Locate the cell with the specified text and output its (X, Y) center coordinate. 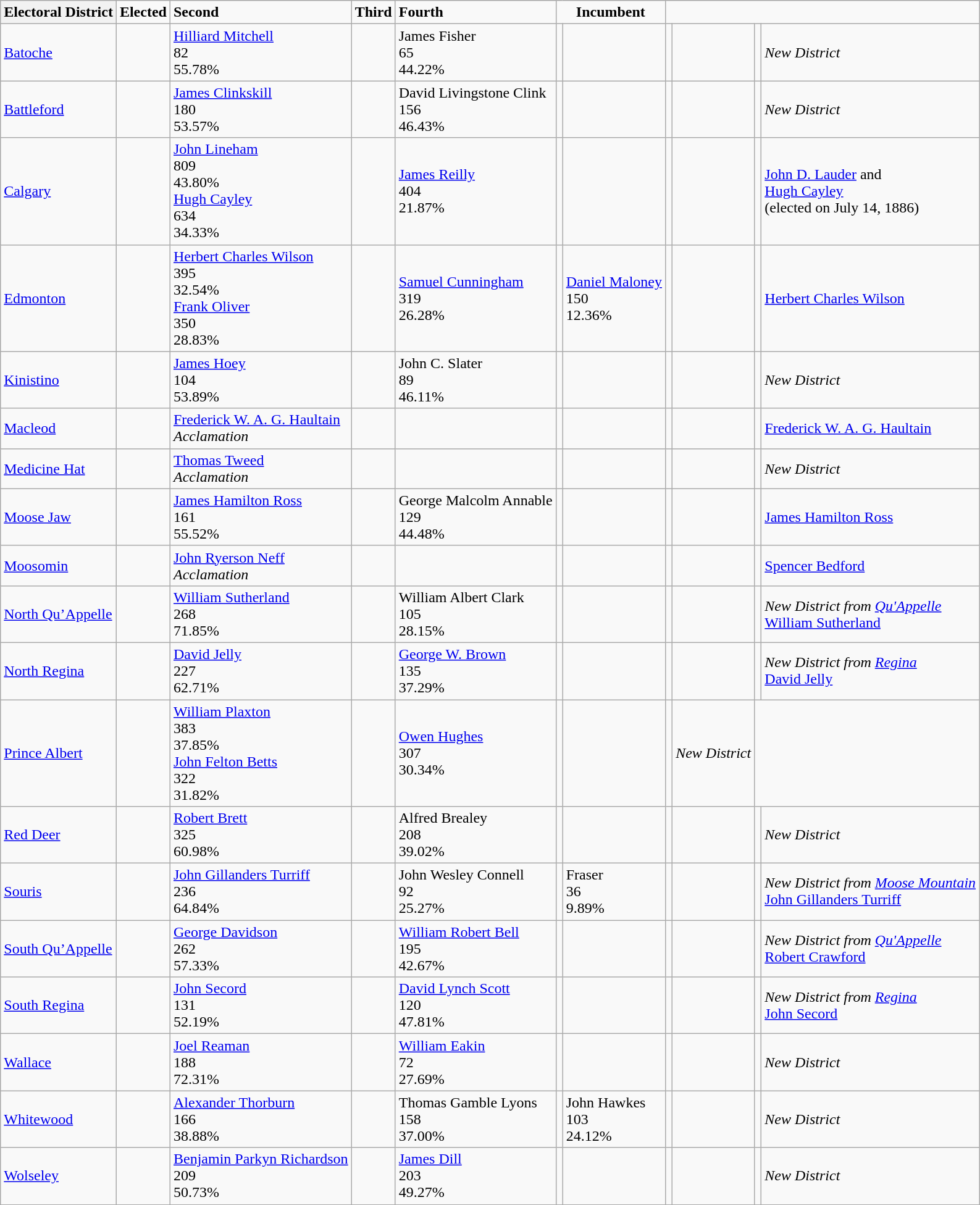
William Eakin7227.69% (475, 1062)
Moosomin (59, 566)
Battleford (59, 109)
Wallace (59, 1062)
Joel Reaman18872.31% (261, 1062)
Thomas TweedAcclamation (261, 468)
New District from Qu'AppelleWilliam Sutherland (871, 614)
Second (261, 12)
John Secord13152.19% (261, 1006)
James Clinkskill18053.57% (261, 109)
Owen Hughes30730.34% (475, 752)
Fourth (475, 12)
Robert Brett32560.98% (261, 835)
Electoral District (59, 12)
Frederick W. A. G. HaultainAcclamation (261, 429)
James Reilly40421.87% (475, 191)
William Albert Clark10528.15% (475, 614)
John Wesley Connell9225.27% (475, 892)
Fraser369.89% (614, 892)
Kinistino (59, 380)
John D. Lauder andHugh Cayley(elected on July 14, 1886) (871, 191)
Souris (59, 892)
Elected (143, 12)
Macleod (59, 429)
George Malcolm Annable12944.48% (475, 517)
Third (373, 12)
Wolseley (59, 1176)
James Dill20349.27% (475, 1176)
Whitewood (59, 1119)
Daniel Maloney15012.36% (614, 298)
Herbert Charles Wilson (871, 298)
Spencer Bedford (871, 566)
Moose Jaw (59, 517)
George Davidson26257.33% (261, 949)
New District from Qu'AppelleRobert Crawford (871, 949)
Medicine Hat (59, 468)
John Gillanders Turriff23664.84% (261, 892)
South Qu’Appelle (59, 949)
William Sutherland26871.85% (261, 614)
John Hawkes10324.12% (614, 1119)
David Jelly22762.71% (261, 671)
David Livingstone Clink15646.43% (475, 109)
Herbert Charles Wilson39532.54%Frank Oliver35028.83% (261, 298)
Alfred Brealey20839.02% (475, 835)
John Lineham80943.80%Hugh Cayley63434.33% (261, 191)
Edmonton (59, 298)
North Regina (59, 671)
William Robert Bell19542.67% (475, 949)
North Qu’Appelle (59, 614)
John Ryerson NeffAcclamation (261, 566)
Frederick W. A. G. Haultain (871, 429)
Batoche (59, 52)
Red Deer (59, 835)
Alexander Thorburn16638.88% (261, 1119)
James Hamilton Ross16155.52% (261, 517)
David Lynch Scott12047.81% (475, 1006)
Benjamin Parkyn Richardson20950.73% (261, 1176)
James Hamilton Ross (871, 517)
Prince Albert (59, 752)
John C. Slater8946.11% (475, 380)
George W. Brown13537.29% (475, 671)
New District from ReginaDavid Jelly (871, 671)
James Hoey10453.89% (261, 380)
Samuel Cunningham31926.28% (475, 298)
New District from ReginaJohn Secord (871, 1006)
James Fisher6544.22% (475, 52)
Calgary (59, 191)
Thomas Gamble Lyons15837.00% (475, 1119)
William Plaxton38337.85%John Felton Betts32231.82% (261, 752)
South Regina (59, 1006)
New District from Moose MountainJohn Gillanders Turriff (871, 892)
Incumbent (610, 12)
Hilliard Mitchell8255.78% (261, 52)
